Return the [X, Y] coordinate for the center point of the cell that contains the specified text.  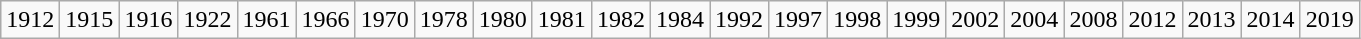
1997 [798, 20]
1984 [680, 20]
1966 [326, 20]
1981 [562, 20]
1982 [620, 20]
2004 [1034, 20]
2014 [1270, 20]
2012 [1152, 20]
1916 [148, 20]
1978 [444, 20]
2019 [1330, 20]
1970 [384, 20]
2002 [976, 20]
1999 [916, 20]
1992 [740, 20]
2013 [1212, 20]
2008 [1094, 20]
1915 [90, 20]
1912 [30, 20]
1980 [502, 20]
1922 [208, 20]
1998 [858, 20]
1961 [266, 20]
